Output the [x, y] coordinate of the center of the cell containing the given text.  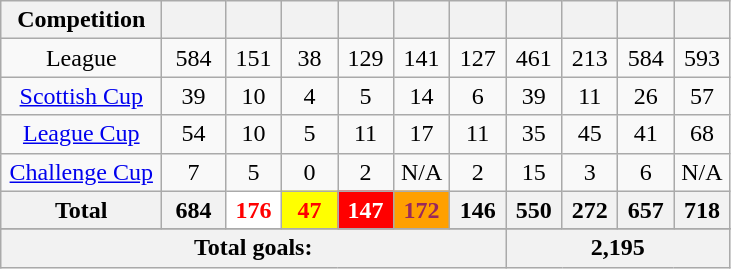
57 [702, 96]
0 [309, 172]
213 [590, 58]
550 [534, 210]
657 [646, 210]
4 [309, 96]
593 [702, 58]
Competition [82, 20]
172 [422, 210]
14 [422, 96]
15 [534, 172]
Scottish Cup [82, 96]
461 [534, 58]
129 [366, 58]
176 [253, 210]
26 [646, 96]
127 [478, 58]
147 [366, 210]
151 [253, 58]
7 [194, 172]
League Cup [82, 134]
3 [590, 172]
684 [194, 210]
Total [82, 210]
League [82, 58]
2,195 [618, 248]
47 [309, 210]
272 [590, 210]
38 [309, 58]
Challenge Cup [82, 172]
Total goals: [254, 248]
68 [702, 134]
41 [646, 134]
146 [478, 210]
718 [702, 210]
35 [534, 134]
45 [590, 134]
141 [422, 58]
54 [194, 134]
17 [422, 134]
